Search for the cell housing the specified text and yield its (X, Y) center coordinate. 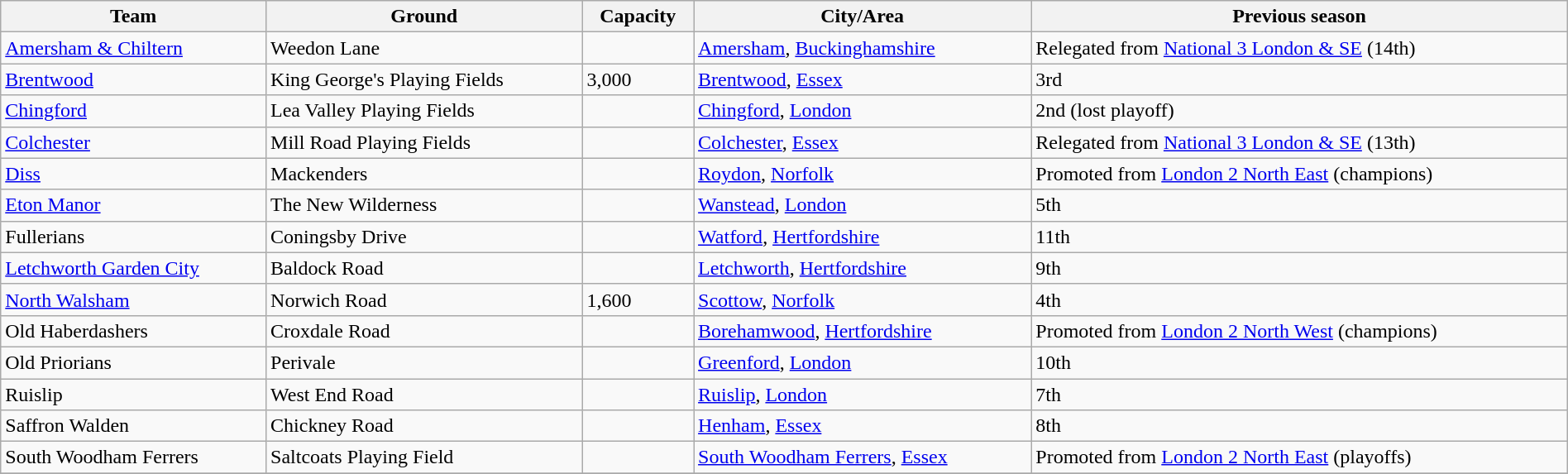
Previous season (1299, 17)
Saffron Walden (134, 426)
11th (1299, 237)
Team (134, 17)
Diss (134, 174)
Colchester, Essex (863, 142)
1,600 (638, 299)
2nd (lost playoff) (1299, 111)
Weedon Lane (424, 48)
3,000 (638, 79)
Colchester (134, 142)
West End Road (424, 395)
Amersham & Chiltern (134, 48)
7th (1299, 395)
Greenford, London (863, 362)
Henham, Essex (863, 426)
Mackenders (424, 174)
Croxdale Road (424, 331)
Old Haberdashers (134, 331)
Chickney Road (424, 426)
Roydon, Norfolk (863, 174)
Relegated from National 3 London & SE (14th) (1299, 48)
Chingford, London (863, 111)
Letchworth, Hertfordshire (863, 268)
Amersham, Buckinghamshire (863, 48)
Letchworth Garden City (134, 268)
Mill Road Playing Fields (424, 142)
Scottow, Norfolk (863, 299)
North Walsham (134, 299)
Norwich Road (424, 299)
Ground (424, 17)
Old Priorians (134, 362)
Brentwood, Essex (863, 79)
The New Wilderness (424, 205)
Ruislip (134, 395)
Fullerians (134, 237)
Coningsby Drive (424, 237)
Perivale (424, 362)
10th (1299, 362)
Saltcoats Playing Field (424, 457)
Baldock Road (424, 268)
Capacity (638, 17)
9th (1299, 268)
Brentwood (134, 79)
5th (1299, 205)
South Woodham Ferrers (134, 457)
4th (1299, 299)
8th (1299, 426)
3rd (1299, 79)
Lea Valley Playing Fields (424, 111)
Relegated from National 3 London & SE (13th) (1299, 142)
Promoted from London 2 North West (champions) (1299, 331)
Promoted from London 2 North East (champions) (1299, 174)
Chingford (134, 111)
Watford, Hertfordshire (863, 237)
Eton Manor (134, 205)
City/Area (863, 17)
Ruislip, London (863, 395)
Wanstead, London (863, 205)
Promoted from London 2 North East (playoffs) (1299, 457)
King George's Playing Fields (424, 79)
Borehamwood, Hertfordshire (863, 331)
South Woodham Ferrers, Essex (863, 457)
